Output the (X, Y) coordinate of the center of the cell containing the given text.  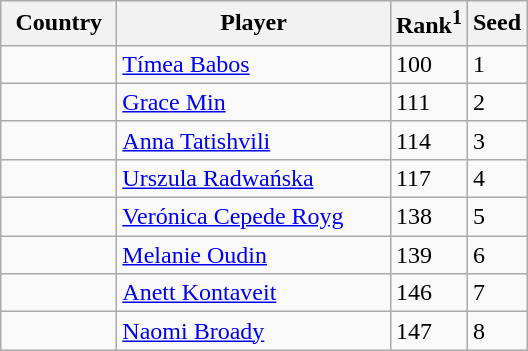
3 (496, 140)
117 (428, 178)
8 (496, 331)
Player (254, 24)
138 (428, 217)
111 (428, 102)
Tímea Babos (254, 64)
Naomi Broady (254, 331)
7 (496, 293)
Rank1 (428, 24)
6 (496, 255)
Verónica Cepede Royg (254, 217)
4 (496, 178)
139 (428, 255)
1 (496, 64)
5 (496, 217)
Grace Min (254, 102)
2 (496, 102)
100 (428, 64)
146 (428, 293)
147 (428, 331)
Urszula Radwańska (254, 178)
Seed (496, 24)
Country (59, 24)
Melanie Oudin (254, 255)
114 (428, 140)
Anna Tatishvili (254, 140)
Anett Kontaveit (254, 293)
